Return the (X, Y) coordinate for the center point of the cell that contains the specified text.  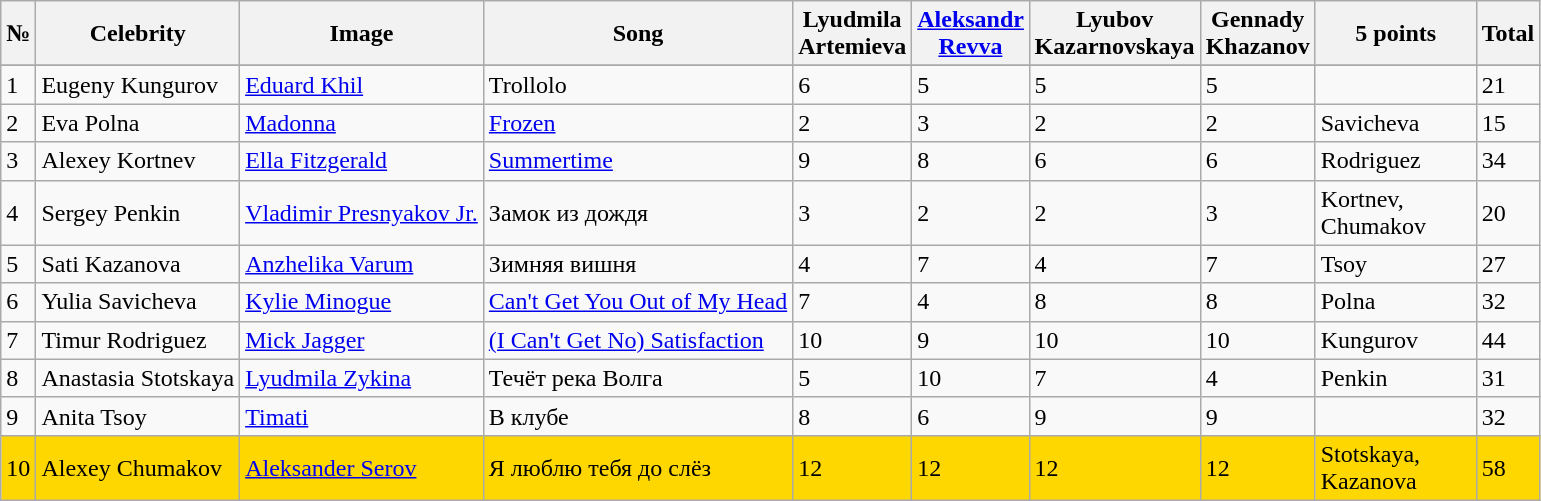
Madonna (362, 123)
Anastasia Stotskaya (138, 378)
58 (1508, 468)
Aleksandr Revva (970, 34)
Lyudmila Artemieva (852, 34)
Savicheva (1396, 123)
Eugeny Kungurov (138, 85)
20 (1508, 212)
В клубе (638, 416)
Total (1508, 34)
Vladimir Presnyakov Jr. (362, 212)
Alexey Kortnev (138, 161)
Lyudmila Zykina (362, 378)
Ella Fitzgerald (362, 161)
Течёт река Волга (638, 378)
Celebrity (138, 34)
Can't Get You Out of My Head (638, 302)
Я люблю тебя до слёз (638, 468)
Eduard Khil (362, 85)
Sergey Penkin (138, 212)
Timati (362, 416)
(I Can't Get No) Satisfaction (638, 340)
Anita Tsoy (138, 416)
Penkin (1396, 378)
Timur Rodriguez (138, 340)
Stotskaya, Kazanova (1396, 468)
Frozen (638, 123)
Rodriguez (1396, 161)
Kungurov (1396, 340)
44 (1508, 340)
Kortnev, Chumakov (1396, 212)
№ (18, 34)
Зимняя вишня (638, 264)
Lyubov Kazarnovskaya (1114, 34)
21 (1508, 85)
Eva Polna (138, 123)
Yulia Savicheva (138, 302)
Mick Jagger (362, 340)
Gennady Khazanov (1258, 34)
Trollolo (638, 85)
Aleksander Serov (362, 468)
Kylie Minogue (362, 302)
Tsoy (1396, 264)
Summertime (638, 161)
5 points (1396, 34)
31 (1508, 378)
34 (1508, 161)
Замок из дождя (638, 212)
Alexey Chumakov (138, 468)
27 (1508, 264)
Song (638, 34)
1 (18, 85)
Anzhelika Varum (362, 264)
Image (362, 34)
15 (1508, 123)
Polna (1396, 302)
Sati Kazanova (138, 264)
